Identify which cell holds the provided text, then report its (X, Y) central coordinate. 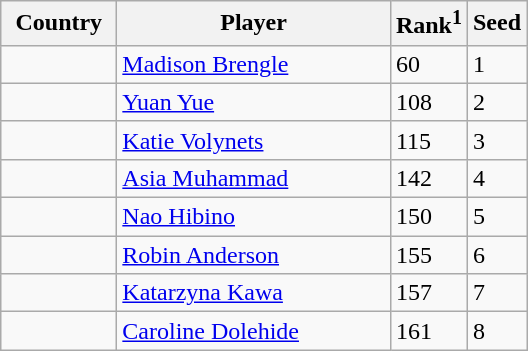
157 (428, 293)
108 (428, 102)
Player (254, 24)
155 (428, 255)
Rank1 (428, 24)
115 (428, 140)
Asia Muhammad (254, 178)
4 (496, 178)
Robin Anderson (254, 255)
Yuan Yue (254, 102)
142 (428, 178)
Katarzyna Kawa (254, 293)
Caroline Dolehide (254, 331)
8 (496, 331)
Country (59, 24)
1 (496, 64)
Nao Hibino (254, 217)
2 (496, 102)
3 (496, 140)
Katie Volynets (254, 140)
6 (496, 255)
60 (428, 64)
5 (496, 217)
150 (428, 217)
Madison Brengle (254, 64)
7 (496, 293)
161 (428, 331)
Seed (496, 24)
